Search for the cell housing the specified text and yield its [x, y] center coordinate. 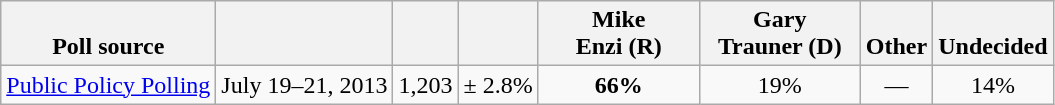
14% [993, 85]
1,203 [426, 85]
66% [618, 85]
Poll source [108, 34]
Public Policy Polling [108, 85]
GaryTrauner (D) [780, 34]
Undecided [993, 34]
— [896, 85]
MikeEnzi (R) [618, 34]
July 19–21, 2013 [304, 85]
19% [780, 85]
± 2.8% [498, 85]
Other [896, 34]
